Output the (x, y) coordinate of the center of the cell containing the given text.  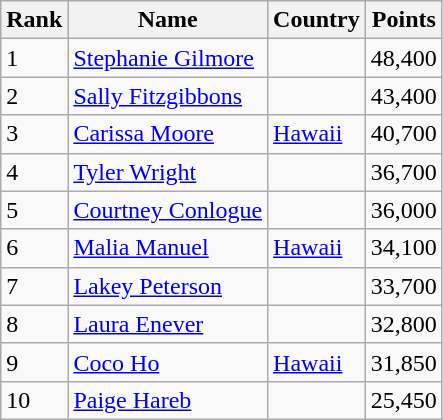
43,400 (404, 96)
25,450 (404, 400)
Courtney Conlogue (168, 210)
Country (317, 20)
8 (34, 324)
3 (34, 134)
40,700 (404, 134)
Carissa Moore (168, 134)
Points (404, 20)
7 (34, 286)
6 (34, 248)
Malia Manuel (168, 248)
Coco Ho (168, 362)
9 (34, 362)
Stephanie Gilmore (168, 58)
48,400 (404, 58)
2 (34, 96)
32,800 (404, 324)
1 (34, 58)
36,000 (404, 210)
Name (168, 20)
Sally Fitzgibbons (168, 96)
Lakey Peterson (168, 286)
4 (34, 172)
10 (34, 400)
Tyler Wright (168, 172)
36,700 (404, 172)
Paige Hareb (168, 400)
Rank (34, 20)
5 (34, 210)
Laura Enever (168, 324)
31,850 (404, 362)
33,700 (404, 286)
34,100 (404, 248)
